Identify which cell holds the provided text, then report its (X, Y) central coordinate. 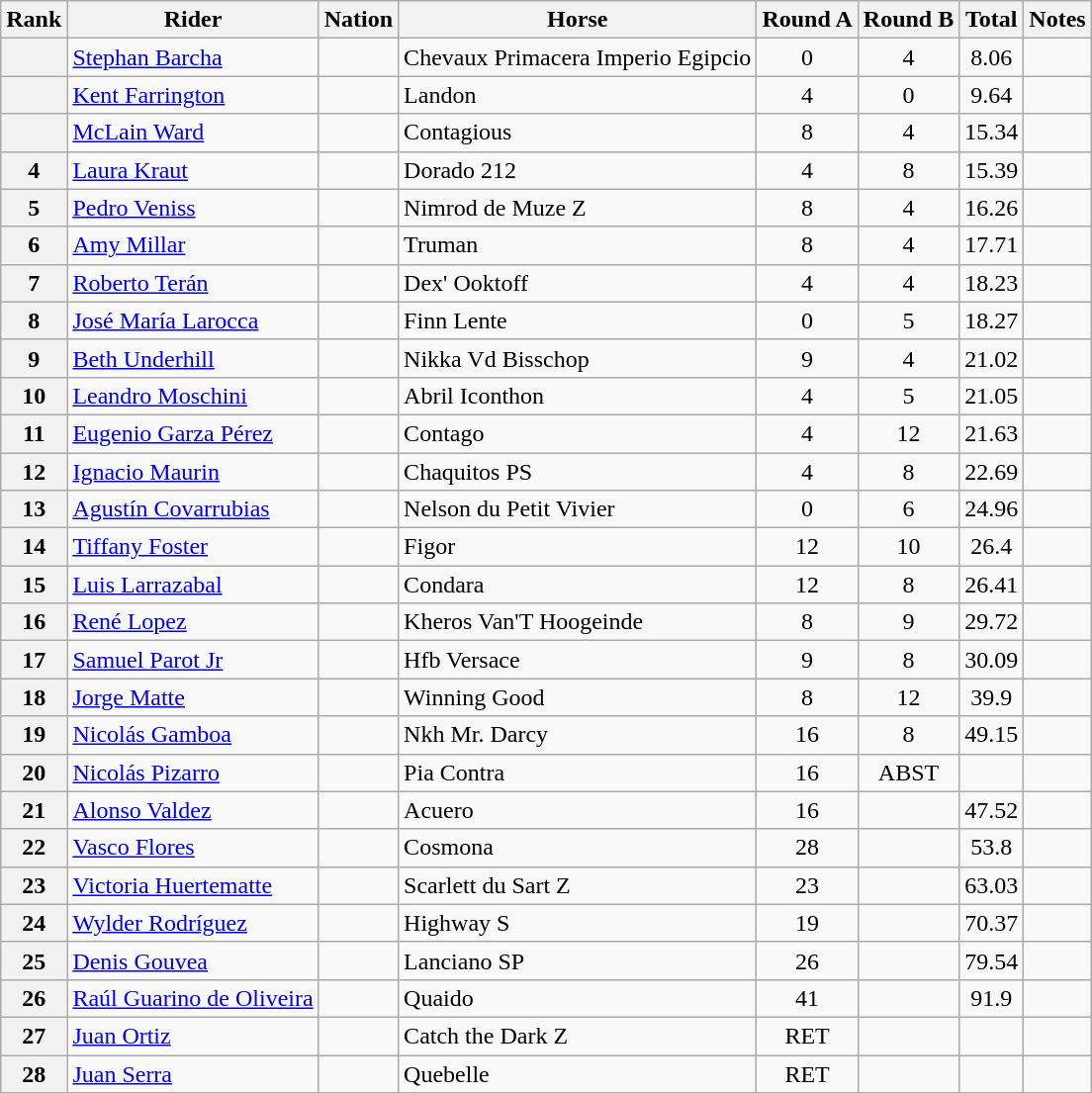
11 (34, 433)
Rider (193, 20)
Quaido (578, 998)
22.69 (991, 472)
Beth Underhill (193, 358)
24 (34, 923)
Rank (34, 20)
26.4 (991, 547)
15.34 (991, 133)
18 (34, 697)
Amy Millar (193, 245)
José María Larocca (193, 320)
17 (34, 660)
21.05 (991, 396)
Laura Kraut (193, 170)
9.64 (991, 95)
McLain Ward (193, 133)
49.15 (991, 735)
79.54 (991, 960)
Finn Lente (578, 320)
17.71 (991, 245)
Acuero (578, 810)
Highway S (578, 923)
30.09 (991, 660)
16.26 (991, 208)
27 (34, 1036)
Catch the Dark Z (578, 1036)
Nimrod de Muze Z (578, 208)
René Lopez (193, 622)
Quebelle (578, 1073)
21.02 (991, 358)
26.41 (991, 585)
Pia Contra (578, 773)
21 (34, 810)
ABST (908, 773)
Leandro Moschini (193, 396)
Nelson du Petit Vivier (578, 509)
Stephan Barcha (193, 57)
Nicolás Gamboa (193, 735)
Juan Serra (193, 1073)
24.96 (991, 509)
Figor (578, 547)
Cosmona (578, 848)
Dex' Ooktoff (578, 283)
Kent Farrington (193, 95)
63.03 (991, 885)
14 (34, 547)
Roberto Terán (193, 283)
Notes (1057, 20)
Raúl Guarino de Oliveira (193, 998)
Eugenio Garza Pérez (193, 433)
Victoria Huertematte (193, 885)
21.63 (991, 433)
18.23 (991, 283)
Ignacio Maurin (193, 472)
Nikka Vd Bisschop (578, 358)
Contago (578, 433)
Jorge Matte (193, 697)
Horse (578, 20)
15 (34, 585)
39.9 (991, 697)
18.27 (991, 320)
Vasco Flores (193, 848)
Chevaux Primacera Imperio Egipcio (578, 57)
Samuel Parot Jr (193, 660)
20 (34, 773)
53.8 (991, 848)
Wylder Rodríguez (193, 923)
Landon (578, 95)
Condara (578, 585)
Luis Larrazabal (193, 585)
Denis Gouvea (193, 960)
Kheros Van'T Hoogeinde (578, 622)
Contagious (578, 133)
Alonso Valdez (193, 810)
29.72 (991, 622)
13 (34, 509)
25 (34, 960)
41 (807, 998)
Truman (578, 245)
Total (991, 20)
Pedro Veniss (193, 208)
Agustín Covarrubias (193, 509)
Hfb Versace (578, 660)
Abril Iconthon (578, 396)
Juan Ortiz (193, 1036)
7 (34, 283)
15.39 (991, 170)
Nicolás Pizarro (193, 773)
Dorado 212 (578, 170)
Round B (908, 20)
91.9 (991, 998)
Chaquitos PS (578, 472)
47.52 (991, 810)
Round A (807, 20)
Tiffany Foster (193, 547)
Lanciano SP (578, 960)
Winning Good (578, 697)
Scarlett du Sart Z (578, 885)
22 (34, 848)
70.37 (991, 923)
Nkh Mr. Darcy (578, 735)
Nation (358, 20)
8.06 (991, 57)
